Capture the cell that displays the provided text and extract its [X, Y] central coordinate. 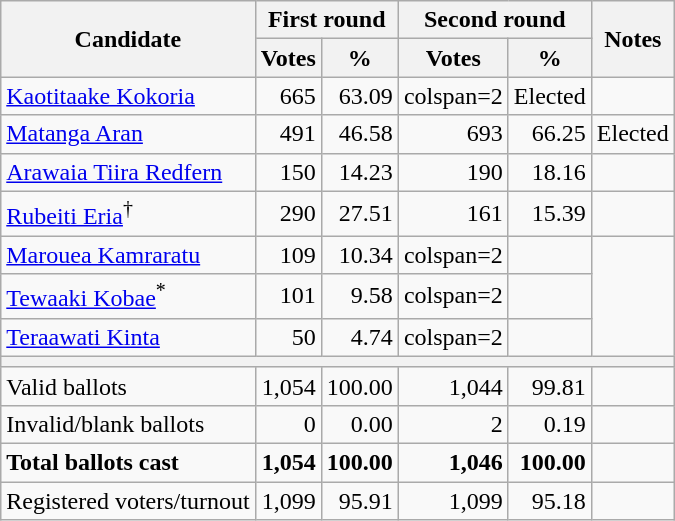
Candidate [128, 39]
18.16 [550, 172]
15.39 [550, 214]
290 [288, 214]
Teraawati Kinta [128, 337]
95.91 [360, 501]
1,046 [453, 462]
0.19 [550, 424]
50 [288, 337]
46.58 [360, 134]
190 [453, 172]
First round [326, 20]
66.25 [550, 134]
63.09 [360, 96]
101 [288, 296]
161 [453, 214]
Valid ballots [128, 386]
Registered voters/turnout [128, 501]
1,044 [453, 386]
2 [453, 424]
0 [288, 424]
95.18 [550, 501]
Marouea Kamraratu [128, 255]
Arawaia Tiira Redfern [128, 172]
Rubeiti Eria† [128, 214]
4.74 [360, 337]
Notes [632, 39]
Second round [494, 20]
99.81 [550, 386]
150 [288, 172]
491 [288, 134]
Tewaaki Kobae* [128, 296]
14.23 [360, 172]
665 [288, 96]
Invalid/blank ballots [128, 424]
10.34 [360, 255]
0.00 [360, 424]
Matanga Aran [128, 134]
9.58 [360, 296]
Total ballots cast [128, 462]
Kaotitaake Kokoria [128, 96]
109 [288, 255]
27.51 [360, 214]
693 [453, 134]
